Capture the cell that displays the provided text and extract its [x, y] central coordinate. 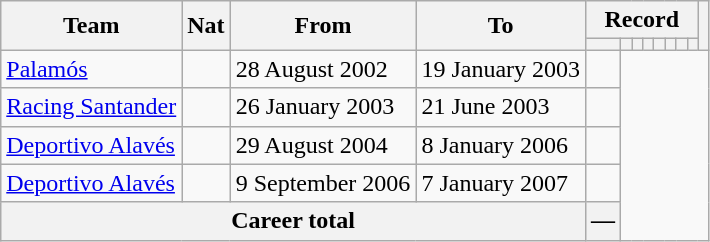
7 January 2007 [501, 183]
19 January 2003 [501, 69]
— [604, 221]
Career total [294, 221]
To [501, 26]
Team [92, 26]
Record [642, 20]
From [323, 26]
9 September 2006 [323, 183]
Racing Santander [92, 107]
28 August 2002 [323, 69]
21 June 2003 [501, 107]
26 January 2003 [323, 107]
8 January 2006 [501, 145]
29 August 2004 [323, 145]
Palamós [92, 69]
Nat [206, 26]
